Search for the cell housing the specified text and yield its (x, y) center coordinate. 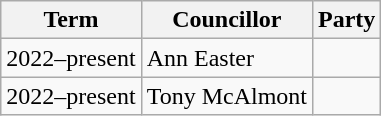
Ann Easter (226, 58)
Party (346, 20)
Councillor (226, 20)
Tony McAlmont (226, 96)
Term (71, 20)
